Return the (X, Y) coordinate for the center point of the cell that contains the specified text.  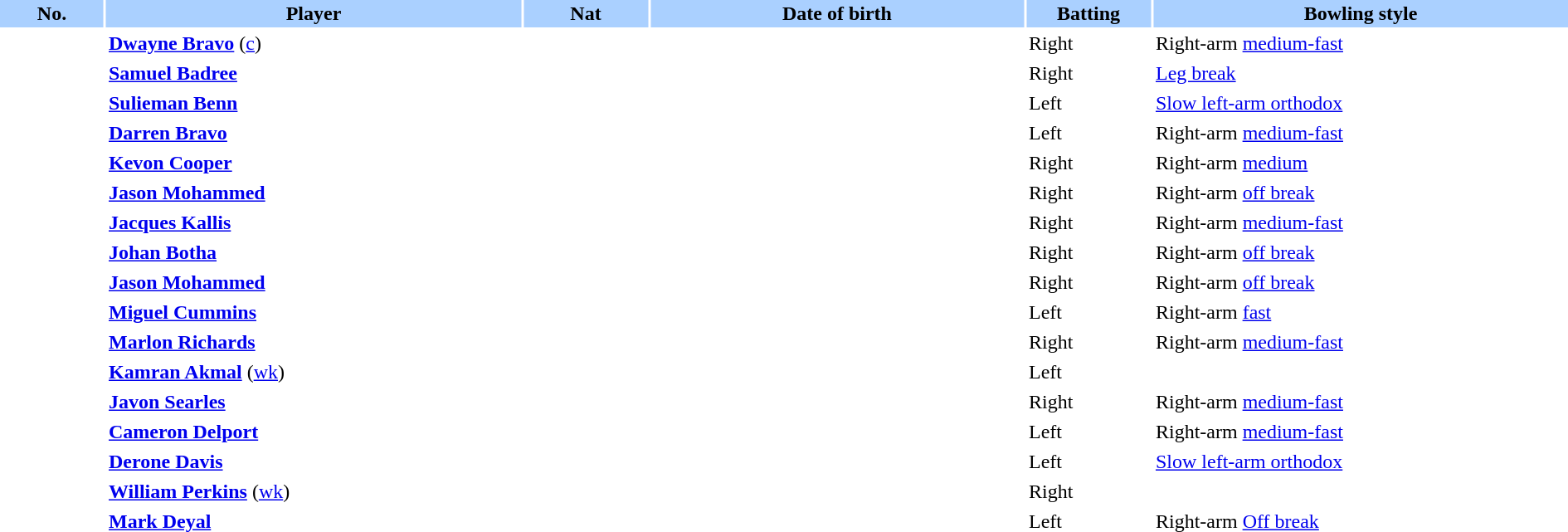
Marlon Richards (314, 342)
William Perkins (wk) (314, 491)
Player (314, 13)
Javon Searles (314, 402)
Johan Botha (314, 252)
Dwayne Bravo (c) (314, 43)
Cameron Delport (314, 432)
Derone Davis (314, 461)
No. (51, 13)
Right-arm fast (1361, 312)
Date of birth (837, 13)
Batting (1088, 13)
Sulieman Benn (314, 103)
Kevon Cooper (314, 163)
Samuel Badree (314, 73)
Nat (586, 13)
Jacques Kallis (314, 222)
Kamran Akmal (wk) (314, 372)
Bowling style (1361, 13)
Darren Bravo (314, 133)
Right-arm medium (1361, 163)
Miguel Cummins (314, 312)
Leg break (1361, 73)
